Determine the [X, Y] coordinate at the center of the cell enclosing the given text.  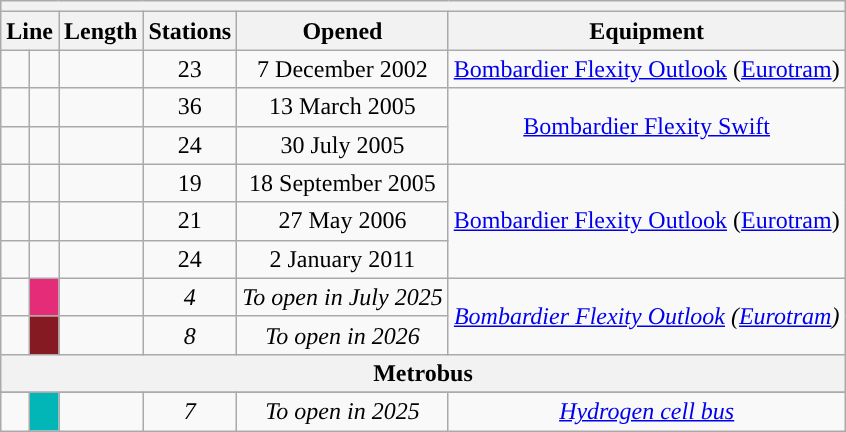
8 [190, 335]
36 [190, 107]
Opened [343, 31]
30 July 2005 [343, 145]
Hydrogen cell bus [646, 411]
Length [100, 31]
2 January 2011 [343, 259]
Metrobus [423, 373]
21 [190, 221]
To open in 2026 [343, 335]
7 December 2002 [343, 69]
Bombardier Flexity Swift [646, 126]
Equipment [646, 31]
13 March 2005 [343, 107]
To open in 2025 [343, 411]
19 [190, 183]
To open in July 2025 [343, 297]
23 [190, 69]
4 [190, 297]
7 [190, 411]
27 May 2006 [343, 221]
Line [30, 31]
18 September 2005 [343, 183]
Stations [190, 31]
